Capture the cell that displays the provided text and extract its [x, y] central coordinate. 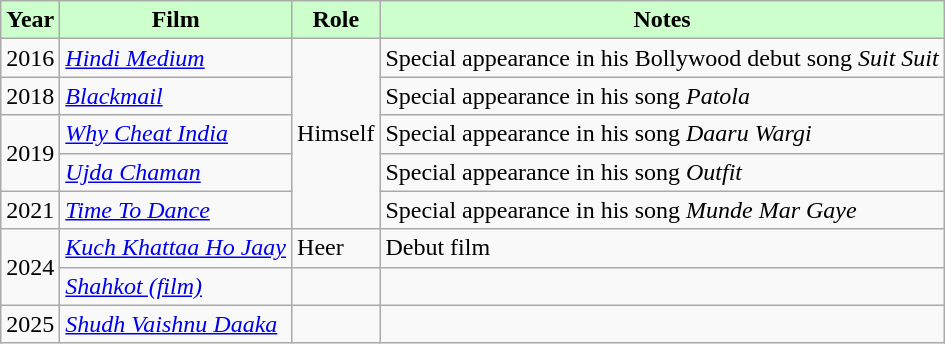
2019 [30, 153]
Why Cheat India [176, 134]
Hindi Medium [176, 58]
Special appearance in his song Outfit [662, 172]
2021 [30, 210]
Special appearance in his song Patola [662, 96]
Debut film [662, 248]
Special appearance in his song Daaru Wargi [662, 134]
Role [336, 20]
Time To Dance [176, 210]
Year [30, 20]
Shudh Vaishnu Daaka [176, 324]
Special appearance in his Bollywood debut song Suit Suit [662, 58]
Special appearance in his song Munde Mar Gaye [662, 210]
2024 [30, 267]
2018 [30, 96]
Heer [336, 248]
Himself [336, 134]
Shahkot (film) [176, 286]
2025 [30, 324]
Kuch Khattaa Ho Jaay [176, 248]
Ujda Chaman [176, 172]
Notes [662, 20]
2016 [30, 58]
Film [176, 20]
Blackmail [176, 96]
